Extract the (x, y) coordinate from the center of the cell holding the provided text.  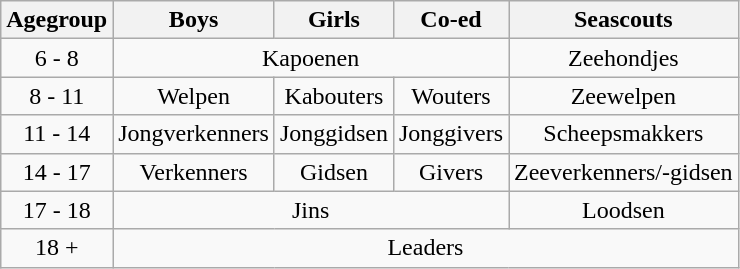
11 - 14 (57, 134)
18 + (57, 248)
Loodsen (624, 210)
Girls (334, 20)
Kapoenen (311, 58)
Zeehondjes (624, 58)
6 - 8 (57, 58)
Jonggivers (450, 134)
Verkenners (194, 172)
Wouters (450, 96)
8 - 11 (57, 96)
Gidsen (334, 172)
Jins (311, 210)
Zeewelpen (624, 96)
Leaders (426, 248)
Givers (450, 172)
Agegroup (57, 20)
Welpen (194, 96)
17 - 18 (57, 210)
Boys (194, 20)
Seascouts (624, 20)
Scheepsmakkers (624, 134)
Jongverkenners (194, 134)
14 - 17 (57, 172)
Co-ed (450, 20)
Zeeverkenners/-gidsen (624, 172)
Jonggidsen (334, 134)
Kabouters (334, 96)
